Provide the (X, Y) coordinate of the cell's center where the given text is located.  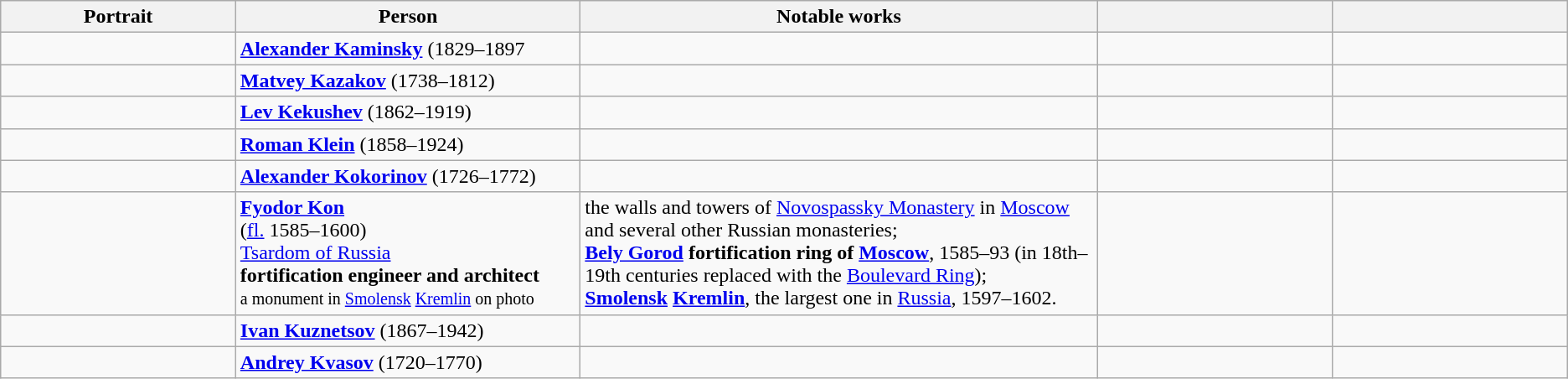
Lev Kekushev (1862–1919) (407, 112)
Alexander Kokorinov (1726–1772) (407, 176)
Notable works (839, 17)
Ivan Kuznetsov (1867–1942) (407, 330)
Person (407, 17)
Fyodor Kon(fl. 1585–1600) Tsardom of Russiafortification engineer and architecta monument in Smolensk Kremlin on photo (407, 253)
Alexander Kaminsky (1829–1897 (407, 49)
Roman Klein (1858–1924) (407, 144)
Matvey Kazakov (1738–1812) (407, 80)
Andrey Kvasov (1720–1770) (407, 362)
Portrait (119, 17)
